Locate the cell with the specified text and output its [X, Y] center coordinate. 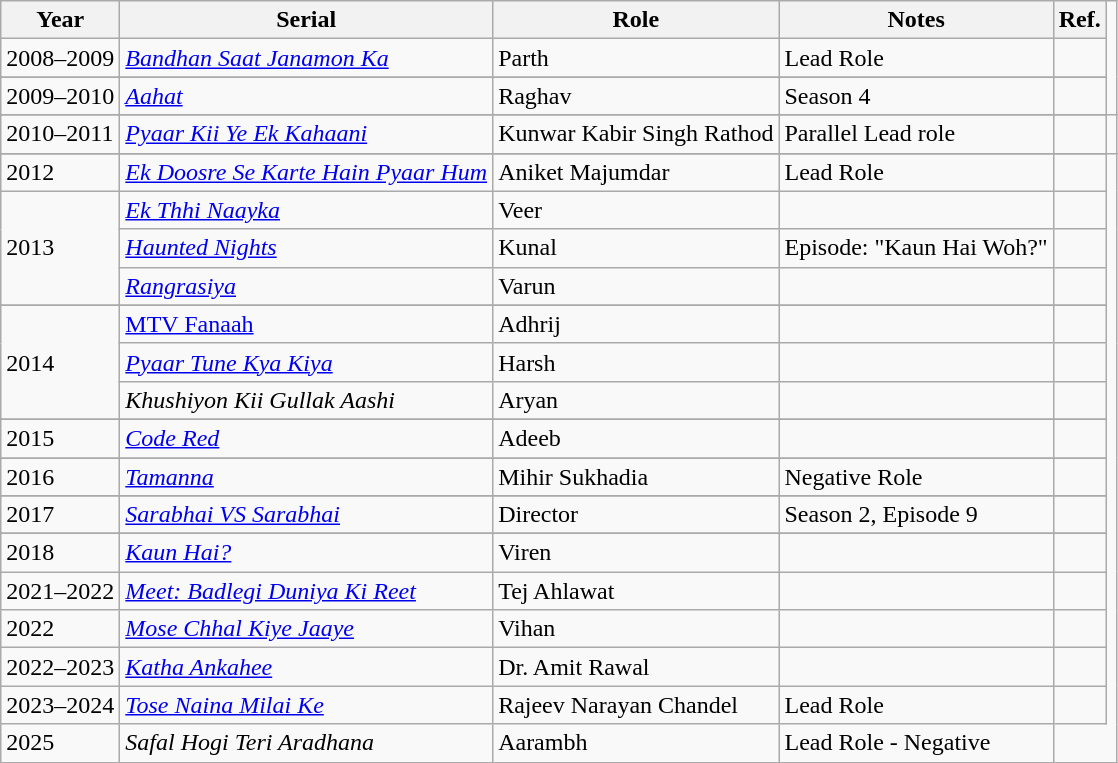
Varun [636, 286]
Tamanna [306, 477]
Mihir Sukhadia [636, 477]
Lead Role - Negative [916, 743]
Parth [636, 58]
Serial [306, 20]
Adhrij [636, 324]
Aahat [306, 96]
Ek Doosre Se Karte Hain Pyaar Hum [306, 172]
2017 [60, 515]
Role [636, 20]
Negative Role [916, 477]
Raghav [636, 96]
Safal Hogi Teri Aradhana [306, 743]
Code Red [306, 438]
Viren [636, 553]
Katha Ankahee [306, 667]
Director [636, 515]
Rangrasiya [306, 286]
2025 [60, 743]
2021–2022 [60, 591]
Rajeev Narayan Chandel [636, 705]
Haunted Nights [306, 248]
Parallel Lead role [916, 134]
Veer [636, 210]
Meet: Badlegi Duniya Ki Reet [306, 591]
Adeeb [636, 438]
Season 4 [916, 96]
2014 [60, 362]
2008–2009 [60, 58]
Mose Chhal Kiye Jaaye [306, 629]
Kunwar Kabir Singh Rathod [636, 134]
Season 2, Episode 9 [916, 515]
2023–2024 [60, 705]
Kunal [636, 248]
Kaun Hai? [306, 553]
2013 [60, 248]
2022–2023 [60, 667]
Aniket Majumdar [636, 172]
Pyaar Tune Kya Kiya [306, 362]
MTV Fanaah [306, 324]
Harsh [636, 362]
Aarambh [636, 743]
Dr. Amit Rawal [636, 667]
Pyaar Kii Ye Ek Kahaani [306, 134]
Bandhan Saat Janamon Ka [306, 58]
2012 [60, 172]
Khushiyon Kii Gullak Aashi [306, 400]
2010–2011 [60, 134]
2018 [60, 553]
Vihan [636, 629]
Tose Naina Milai Ke [306, 705]
2022 [60, 629]
Aryan [636, 400]
Sarabhai VS Sarabhai [306, 515]
Episode: "Kaun Hai Woh?" [916, 248]
Year [60, 20]
Ref. [1080, 20]
2009–2010 [60, 96]
Ek Thhi Naayka [306, 210]
Tej Ahlawat [636, 591]
2015 [60, 438]
2016 [60, 477]
Notes [916, 20]
